Extract the (X, Y) coordinate from the center of the cell holding the provided text.  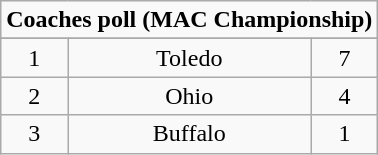
Toledo (190, 58)
Buffalo (190, 134)
4 (344, 96)
Ohio (190, 96)
7 (344, 58)
3 (34, 134)
2 (34, 96)
Coaches poll (MAC Championship) (190, 20)
